For the text-containing cell, return its midpoint in [X, Y] coordinate format. 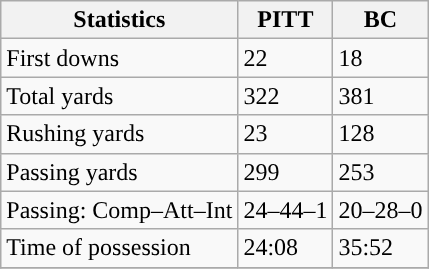
BC [380, 20]
23 [286, 134]
322 [286, 96]
Total yards [120, 96]
PITT [286, 20]
35:52 [380, 248]
First downs [120, 58]
22 [286, 58]
253 [380, 172]
Passing yards [120, 172]
381 [380, 96]
24–44–1 [286, 210]
18 [380, 58]
128 [380, 134]
Time of possession [120, 248]
Statistics [120, 20]
20–28–0 [380, 210]
Rushing yards [120, 134]
299 [286, 172]
24:08 [286, 248]
Passing: Comp–Att–Int [120, 210]
